Identify which cell holds the provided text, then report its [x, y] central coordinate. 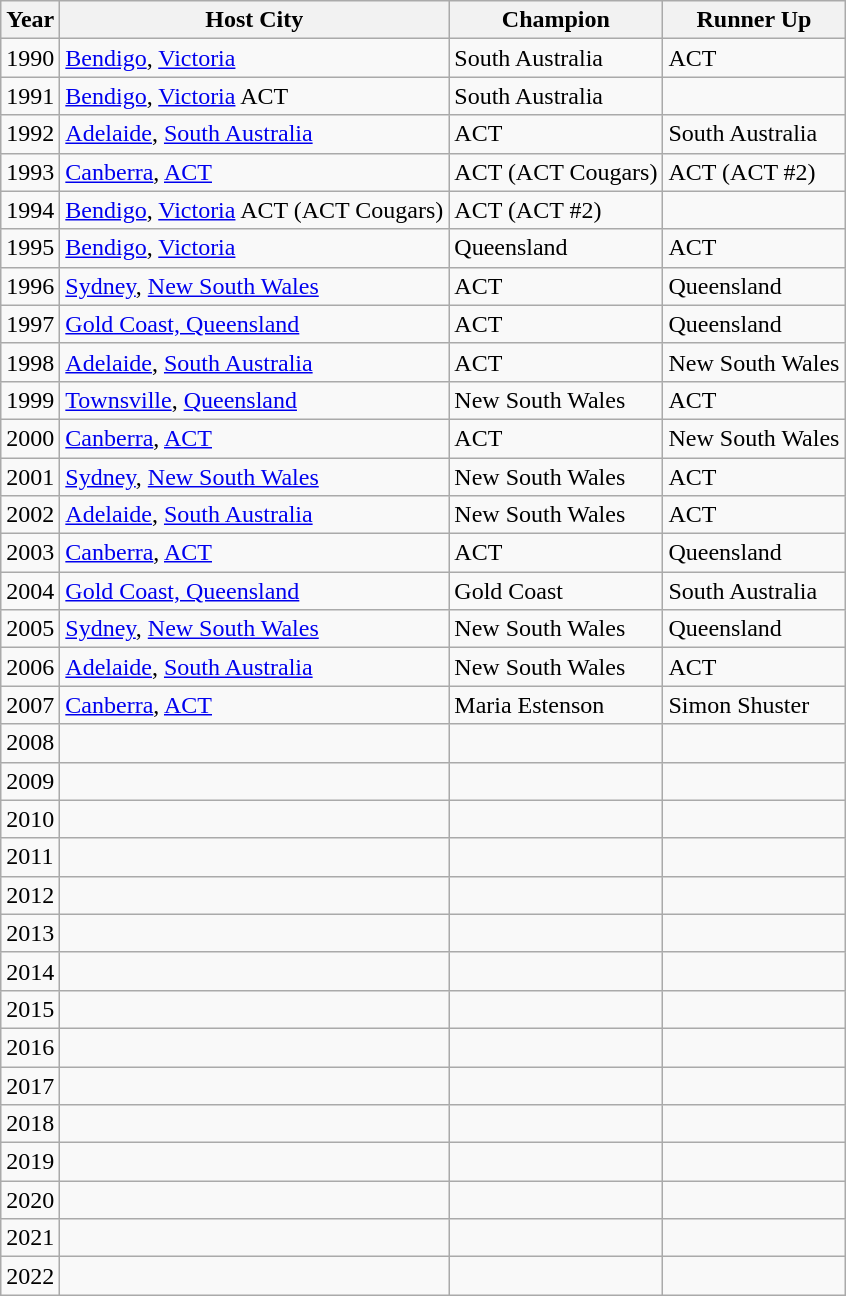
2010 [30, 819]
Gold Coast [556, 591]
2013 [30, 933]
1990 [30, 58]
Simon Shuster [754, 705]
ACT (ACT Cougars) [556, 172]
Champion [556, 20]
2019 [30, 1162]
Bendigo, Victoria ACT [254, 96]
2004 [30, 591]
2001 [30, 477]
2011 [30, 857]
1999 [30, 400]
1998 [30, 362]
Runner Up [754, 20]
2006 [30, 667]
Bendigo, Victoria ACT (ACT Cougars) [254, 210]
2002 [30, 515]
2014 [30, 971]
Townsville, Queensland [254, 400]
1996 [30, 286]
2016 [30, 1047]
2020 [30, 1200]
2003 [30, 553]
2000 [30, 438]
Maria Estenson [556, 705]
2008 [30, 743]
2007 [30, 705]
1997 [30, 324]
2017 [30, 1085]
1995 [30, 248]
2015 [30, 1009]
2022 [30, 1276]
1994 [30, 210]
2021 [30, 1238]
2005 [30, 629]
Year [30, 20]
2012 [30, 895]
Host City [254, 20]
1991 [30, 96]
2009 [30, 781]
1993 [30, 172]
2018 [30, 1124]
1992 [30, 134]
